Return [X, Y] of the center of cell containing provided text 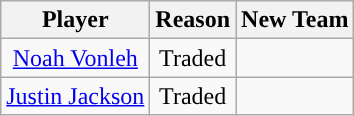
Player [76, 20]
Noah Vonleh [76, 58]
Justin Jackson [76, 96]
Reason [193, 20]
New Team [295, 20]
